Return [X, Y] of the center of cell containing provided text 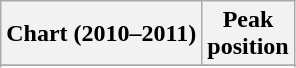
Chart (2010–2011) [102, 34]
Peakposition [248, 34]
